Identify which cell holds the provided text, then report its (X, Y) central coordinate. 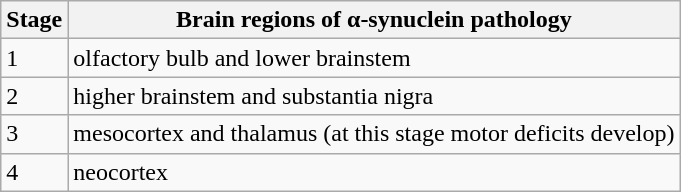
1 (34, 58)
Stage (34, 20)
higher brainstem and substantia nigra (374, 96)
3 (34, 134)
2 (34, 96)
Brain regions of α-synuclein pathology (374, 20)
olfactory bulb and lower brainstem (374, 58)
neocortex (374, 172)
4 (34, 172)
mesocortex and thalamus (at this stage motor deficits develop) (374, 134)
